Return the [x, y] coordinate for the center point of the cell that contains the specified text.  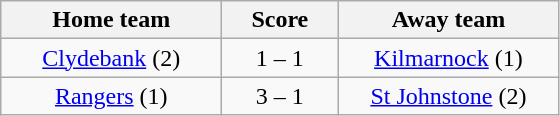
1 – 1 [280, 58]
Clydebank (2) [112, 58]
Score [280, 20]
3 – 1 [280, 96]
Kilmarnock (1) [448, 58]
Away team [448, 20]
St Johnstone (2) [448, 96]
Rangers (1) [112, 96]
Home team [112, 20]
